Identify which cell holds the provided text, then report its (X, Y) central coordinate. 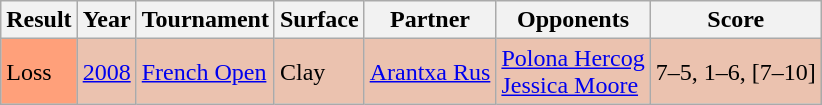
Year (106, 20)
7–5, 1–6, [7–10] (736, 72)
French Open (205, 72)
Score (736, 20)
Polona Hercog Jessica Moore (573, 72)
Tournament (205, 20)
Partner (430, 20)
Result (39, 20)
Clay (319, 72)
Opponents (573, 20)
Loss (39, 72)
2008 (106, 72)
Surface (319, 20)
Arantxa Rus (430, 72)
